Search for the cell housing the specified text and yield its [x, y] center coordinate. 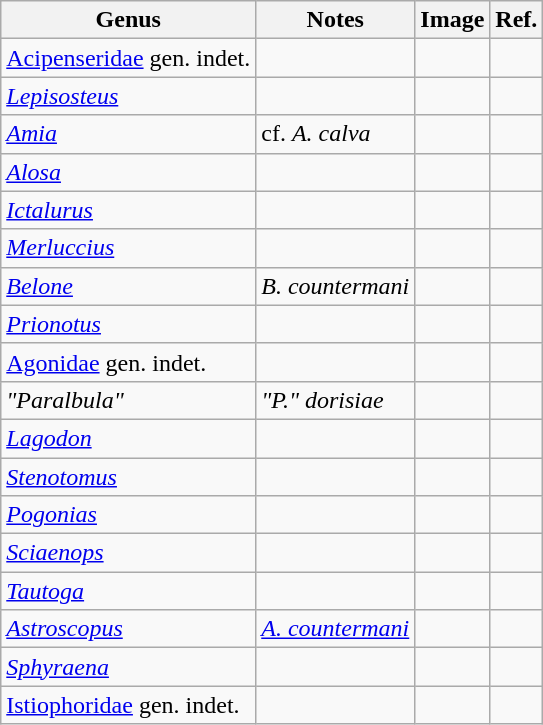
Agonidae gen. indet. [128, 362]
Image [452, 20]
Merluccius [128, 248]
Lagodon [128, 438]
"P." dorisiae [336, 400]
B. countermani [336, 286]
Ictalurus [128, 210]
A. countermani [336, 629]
Notes [336, 20]
Tautoga [128, 591]
Alosa [128, 172]
Astroscopus [128, 629]
Acipenseridae gen. indet. [128, 58]
Stenotomus [128, 477]
Prionotus [128, 324]
Sphyraena [128, 667]
"Paralbula" [128, 400]
Pogonias [128, 515]
Genus [128, 20]
Lepisosteus [128, 96]
Amia [128, 134]
Istiophoridae gen. indet. [128, 705]
cf. A. calva [336, 134]
Ref. [516, 20]
Belone [128, 286]
Sciaenops [128, 553]
